Extract the [X, Y] coordinate from the center of the cell holding the provided text.  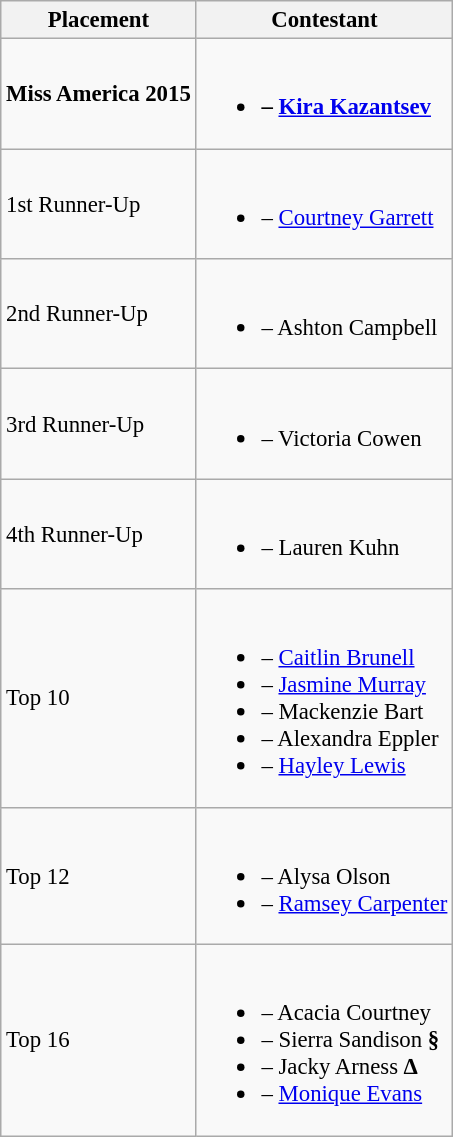
Contestant [324, 20]
Top 10 [98, 698]
– Kira Kazantsev [324, 94]
4th Runner-Up [98, 534]
1st Runner-Up [98, 204]
– Caitlin Brunell – Jasmine Murray – Mackenzie Bart – Alexandra Eppler – Hayley Lewis [324, 698]
Top 16 [98, 1040]
– Courtney Garrett [324, 204]
3rd Runner-Up [98, 424]
– Lauren Kuhn [324, 534]
– Acacia Courtney – Sierra Sandison § – Jacky Arness ∆ – Monique Evans [324, 1040]
– Victoria Cowen [324, 424]
– Ashton Campbell [324, 314]
Miss America 2015 [98, 94]
2nd Runner-Up [98, 314]
– Alysa Olson – Ramsey Carpenter [324, 876]
Placement [98, 20]
Top 12 [98, 876]
